Capture the cell that displays the provided text and extract its (x, y) central coordinate. 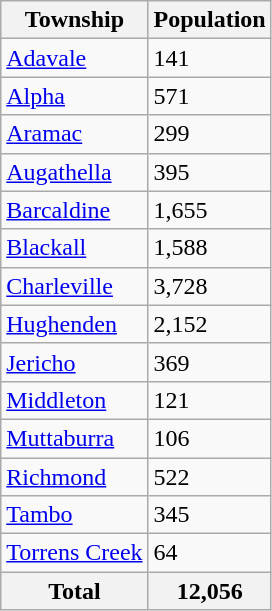
Barcaldine (74, 210)
1,588 (210, 248)
121 (210, 400)
Population (210, 20)
571 (210, 96)
3,728 (210, 286)
Blackall (74, 248)
369 (210, 362)
Richmond (74, 477)
Adavale (74, 58)
Township (74, 20)
395 (210, 172)
2,152 (210, 324)
Aramac (74, 134)
Muttaburra (74, 438)
Tambo (74, 515)
Total (74, 591)
Torrens Creek (74, 553)
64 (210, 553)
Augathella (74, 172)
Hughenden (74, 324)
1,655 (210, 210)
Alpha (74, 96)
12,056 (210, 591)
106 (210, 438)
Middleton (74, 400)
299 (210, 134)
345 (210, 515)
Charleville (74, 286)
141 (210, 58)
Jericho (74, 362)
522 (210, 477)
